Return (x, y) of the center of cell containing provided text 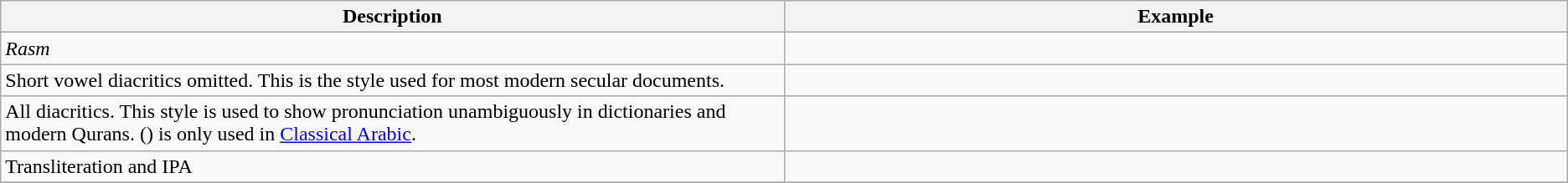
All diacritics. This style is used to show pronunciation unambiguously in dictionaries and modern Qurans. () is only used in Classical Arabic. (392, 124)
Rasm (392, 48)
Description (392, 17)
Short vowel diacritics omitted. This is the style used for most modern secular documents. (392, 80)
Example (1176, 17)
Transliteration and IPA (392, 166)
